Search for the cell housing the specified text and yield its [X, Y] center coordinate. 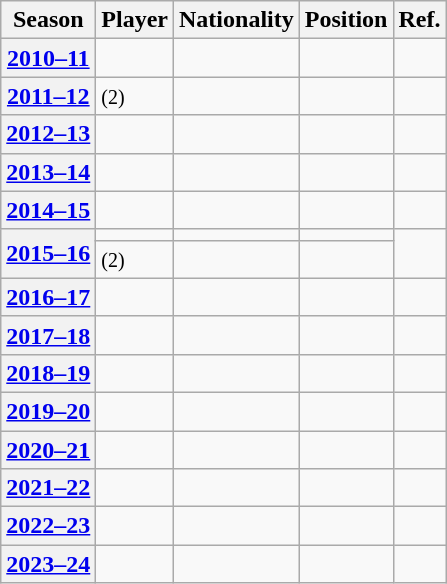
2019–20 [48, 411]
2021–22 [48, 488]
2023–24 [48, 564]
2010–11 [48, 58]
2017–18 [48, 335]
2022–23 [48, 526]
2013–14 [48, 172]
Season [48, 20]
Ref. [420, 20]
2011–12 [48, 96]
2014–15 [48, 210]
Position [346, 20]
2012–13 [48, 134]
2016–17 [48, 297]
2018–19 [48, 373]
2020–21 [48, 449]
2015–16 [48, 254]
Nationality [237, 20]
Player [135, 20]
